Scan for the cell matching the given text and deliver its [x, y] coordinate at center. 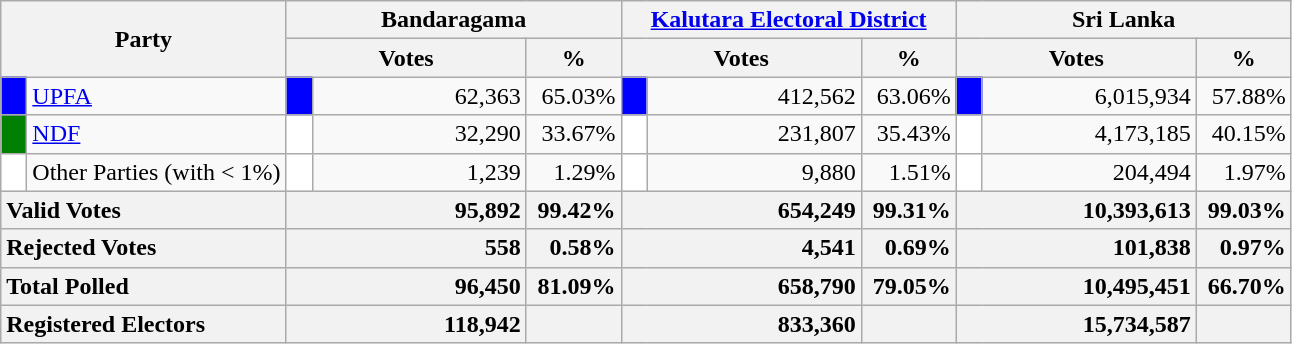
654,249 [741, 210]
99.42% [574, 210]
1,239 [419, 172]
33.67% [574, 134]
Party [144, 39]
96,450 [406, 286]
231,807 [754, 134]
1.51% [908, 172]
4,541 [741, 248]
99.31% [908, 210]
Total Polled [144, 286]
118,942 [406, 324]
66.70% [1244, 286]
Valid Votes [144, 210]
0.69% [908, 248]
101,838 [1076, 248]
6,015,934 [1089, 96]
0.58% [574, 248]
1.29% [574, 172]
204,494 [1089, 172]
57.88% [1244, 96]
Rejected Votes [144, 248]
0.97% [1244, 248]
4,173,185 [1089, 134]
95,892 [406, 210]
Registered Electors [144, 324]
62,363 [419, 96]
10,393,613 [1076, 210]
UPFA [156, 96]
81.09% [574, 286]
1.97% [1244, 172]
65.03% [574, 96]
NDF [156, 134]
9,880 [754, 172]
Bandaragama [454, 20]
833,360 [741, 324]
Sri Lanka [1124, 20]
Other Parties (with < 1%) [156, 172]
32,290 [419, 134]
79.05% [908, 286]
Kalutara Electoral District [788, 20]
63.06% [908, 96]
99.03% [1244, 210]
40.15% [1244, 134]
15,734,587 [1076, 324]
558 [406, 248]
35.43% [908, 134]
10,495,451 [1076, 286]
412,562 [754, 96]
658,790 [741, 286]
